Extract the [X, Y] coordinate from the center of the cell holding the provided text.  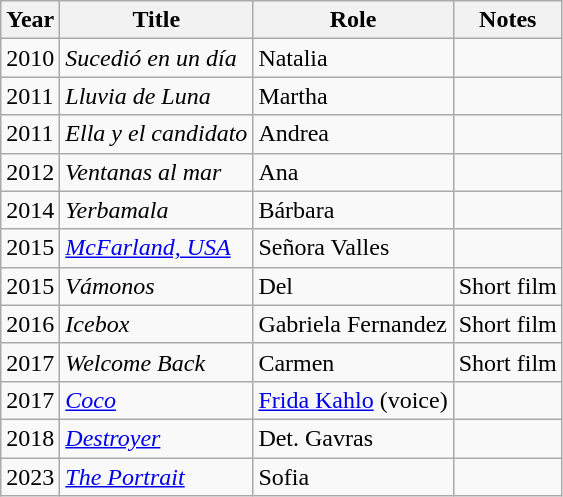
McFarland, USA [156, 248]
Sofia [353, 477]
Vámonos [156, 286]
2012 [30, 172]
Gabriela Fernandez [353, 324]
The Portrait [156, 477]
Señora Valles [353, 248]
Destroyer [156, 438]
2018 [30, 438]
Coco [156, 400]
Ana [353, 172]
Year [30, 20]
Frida Kahlo (voice) [353, 400]
Welcome Back [156, 362]
Natalia [353, 58]
Icebox [156, 324]
Ventanas al mar [156, 172]
2016 [30, 324]
Carmen [353, 362]
Notes [508, 20]
Martha [353, 96]
Role [353, 20]
Andrea [353, 134]
2014 [30, 210]
Del [353, 286]
Bárbara [353, 210]
Yerbamala [156, 210]
Title [156, 20]
Det. Gavras [353, 438]
Ella y el candidato [156, 134]
Sucedió en un día [156, 58]
Lluvia de Luna [156, 96]
2010 [30, 58]
2023 [30, 477]
